Capture the cell that displays the provided text and extract its (x, y) central coordinate. 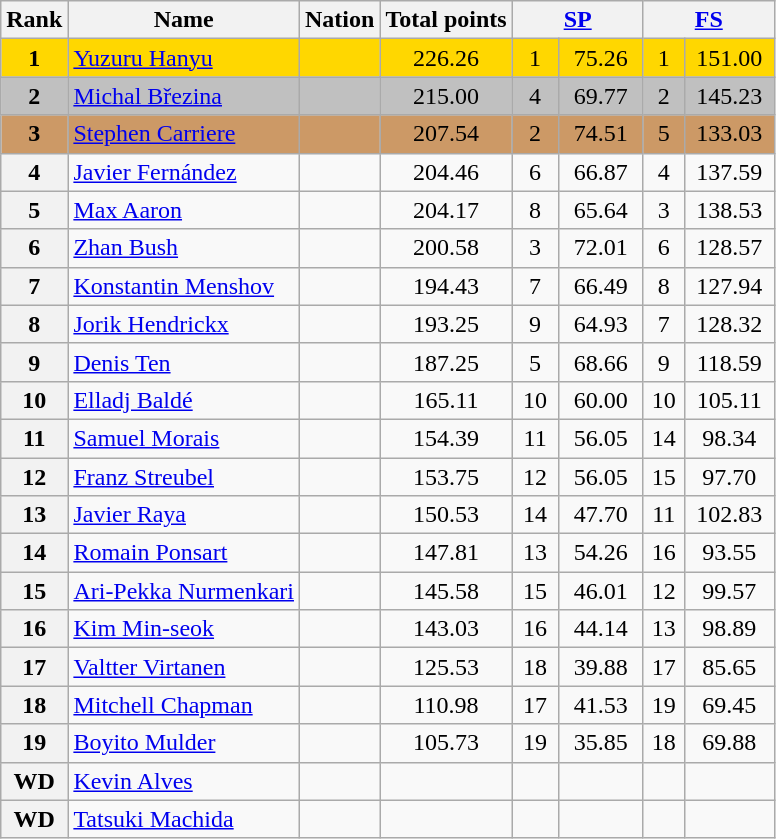
128.57 (729, 248)
Tatsuki Machida (184, 819)
Jorik Hendrickx (184, 324)
194.43 (446, 286)
Zhan Bush (184, 248)
Mitchell Chapman (184, 705)
Ari-Pekka Nurmenkari (184, 591)
64.93 (600, 324)
Elladj Baldé (184, 400)
Denis Ten (184, 362)
69.88 (729, 743)
226.26 (446, 58)
72.01 (600, 248)
98.89 (729, 629)
69.45 (729, 705)
145.58 (446, 591)
187.25 (446, 362)
207.54 (446, 134)
69.77 (600, 96)
204.17 (446, 210)
Javier Raya (184, 515)
74.51 (600, 134)
Valtter Virtanen (184, 667)
215.00 (446, 96)
35.85 (600, 743)
47.70 (600, 515)
Max Aaron (184, 210)
Kevin Alves (184, 781)
68.66 (600, 362)
99.57 (729, 591)
128.32 (729, 324)
93.55 (729, 553)
FS (708, 20)
133.03 (729, 134)
151.00 (729, 58)
153.75 (446, 477)
125.53 (446, 667)
Yuzuru Hanyu (184, 58)
66.49 (600, 286)
65.64 (600, 210)
145.23 (729, 96)
154.39 (446, 438)
Stephen Carriere (184, 134)
97.70 (729, 477)
46.01 (600, 591)
Romain Ponsart (184, 553)
85.65 (729, 667)
150.53 (446, 515)
118.59 (729, 362)
165.11 (446, 400)
SP (578, 20)
Kim Min-seok (184, 629)
Michal Březina (184, 96)
110.98 (446, 705)
102.83 (729, 515)
Samuel Morais (184, 438)
138.53 (729, 210)
Nation (340, 20)
54.26 (600, 553)
127.94 (729, 286)
60.00 (600, 400)
Rank (34, 20)
75.26 (600, 58)
Boyito Mulder (184, 743)
105.73 (446, 743)
39.88 (600, 667)
193.25 (446, 324)
Total points (446, 20)
Name (184, 20)
44.14 (600, 629)
98.34 (729, 438)
Franz Streubel (184, 477)
204.46 (446, 172)
66.87 (600, 172)
137.59 (729, 172)
Javier Fernández (184, 172)
Konstantin Menshov (184, 286)
200.58 (446, 248)
41.53 (600, 705)
143.03 (446, 629)
105.11 (729, 400)
147.81 (446, 553)
